For the text-containing cell, return its midpoint in [X, Y] coordinate format. 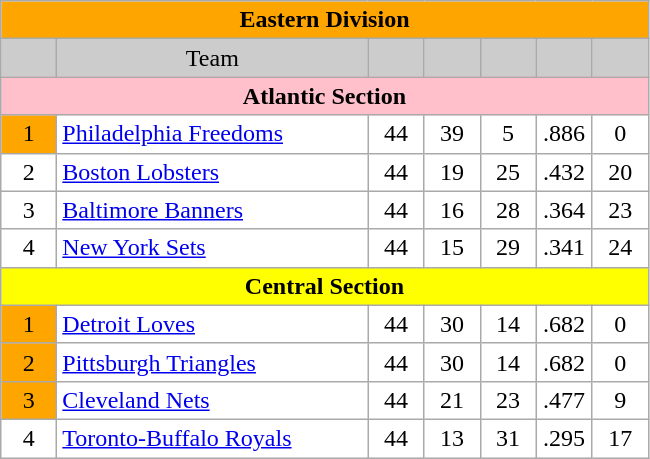
20 [620, 172]
Toronto-Buffalo Royals [212, 438]
.295 [564, 438]
Baltimore Banners [212, 210]
.341 [564, 248]
.364 [564, 210]
Pittsburgh Triangles [212, 362]
.477 [564, 400]
Eastern Division [324, 20]
Team [212, 58]
.886 [564, 134]
25 [508, 172]
31 [508, 438]
39 [452, 134]
Central Section [324, 286]
21 [452, 400]
24 [620, 248]
Cleveland Nets [212, 400]
29 [508, 248]
Atlantic Section [324, 96]
16 [452, 210]
Philadelphia Freedoms [212, 134]
9 [620, 400]
17 [620, 438]
15 [452, 248]
Detroit Loves [212, 324]
13 [452, 438]
Boston Lobsters [212, 172]
19 [452, 172]
28 [508, 210]
.432 [564, 172]
5 [508, 134]
New York Sets [212, 248]
